Provide the [X, Y] coordinate of the cell's center where the given text is located.  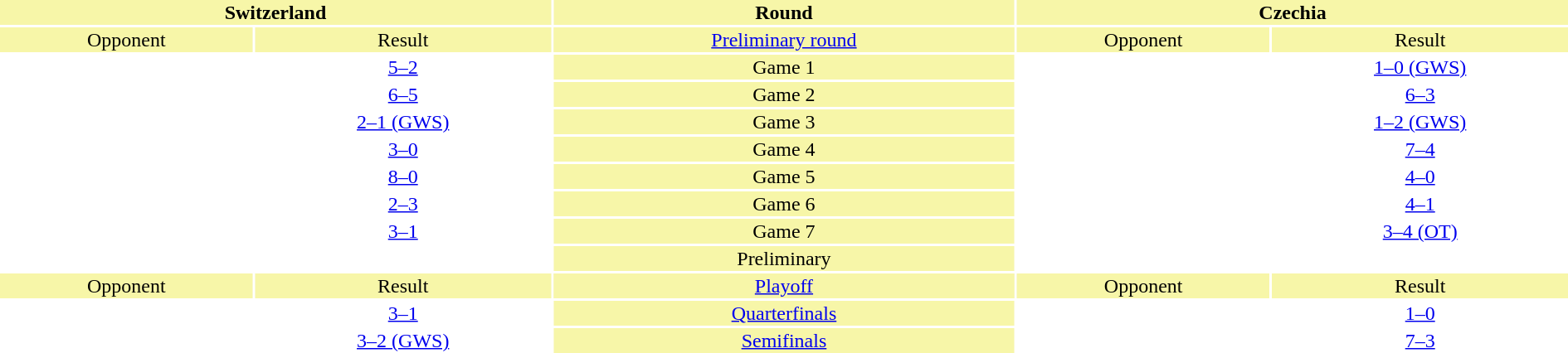
3–0 [403, 149]
Preliminary [784, 259]
8–0 [403, 176]
Game 1 [784, 67]
Round [784, 12]
Game 3 [784, 122]
6–3 [1420, 94]
1–0 (GWS) [1420, 67]
Game 7 [784, 231]
Playoff [784, 286]
3–4 (OT) [1420, 231]
7–4 [1420, 149]
1–0 [1420, 313]
2–1 (GWS) [403, 122]
Game 2 [784, 94]
Quarterfinals [784, 313]
Game 6 [784, 204]
Semifinals [784, 341]
Game 4 [784, 149]
6–5 [403, 94]
4–0 [1420, 176]
Czechia [1293, 12]
Game 5 [784, 176]
2–3 [403, 204]
3–2 (GWS) [403, 341]
Switzerland [275, 12]
4–1 [1420, 204]
5–2 [403, 67]
Preliminary round [784, 40]
1–2 (GWS) [1420, 122]
7–3 [1420, 341]
